Identify which cell holds the provided text, then report its (X, Y) central coordinate. 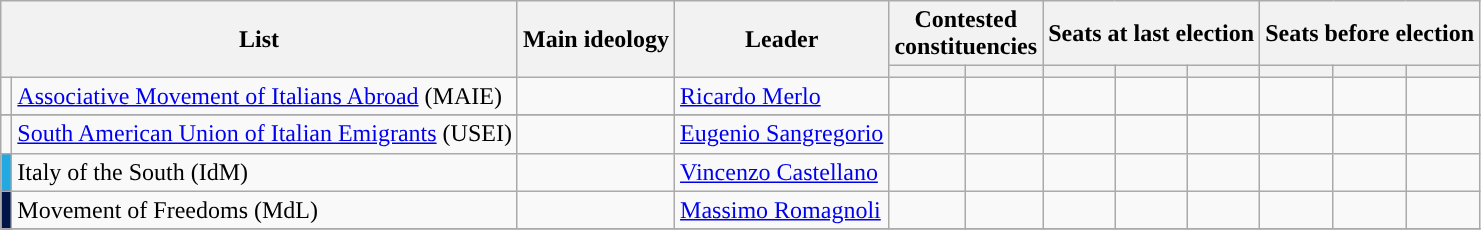
Eugenio Sangregorio (782, 134)
South American Union of Italian Emigrants (USEI) (265, 134)
Italy of the South (IdM) (265, 172)
List (260, 39)
Contested constituencies (966, 34)
Ricardo Merlo (782, 96)
Seats before election (1370, 34)
Main ideology (596, 39)
Massimo Romagnoli (782, 210)
Associative Movement of Italians Abroad (MAIE) (265, 96)
Leader (782, 39)
Seats at last election (1152, 34)
Vincenzo Castellano (782, 172)
Movement of Freedoms (MdL) (265, 210)
